Identify which cell holds the provided text, then report its [X, Y] central coordinate. 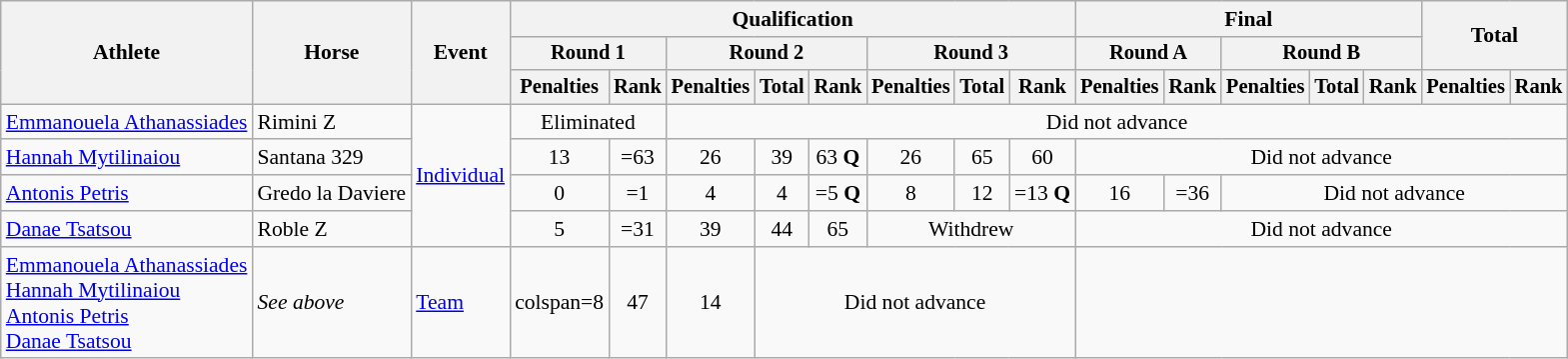
Event [460, 52]
=5 Q [838, 193]
Round A [1148, 54]
5 [560, 229]
Gredo la Daviere [332, 193]
Individual [460, 175]
Horse [332, 52]
60 [1042, 158]
16 [1119, 193]
=36 [1192, 193]
47 [638, 303]
Withdrew [971, 229]
Roble Z [332, 229]
Hannah Mytilinaiou [127, 158]
Round 3 [971, 54]
Round 1 [588, 54]
Team [460, 303]
=1 [638, 193]
14 [711, 303]
12 [981, 193]
Athlete [127, 52]
=63 [638, 158]
colspan=8 [560, 303]
See above [332, 303]
8 [910, 193]
Emmanouela Athanassiades [127, 122]
44 [782, 229]
=13 Q [1042, 193]
Santana 329 [332, 158]
Qualification [792, 19]
Antonis Petris [127, 193]
13 [560, 158]
Danae Tsatsou [127, 229]
=31 [638, 229]
Emmanouela AthanassiadesHannah MytilinaiouAntonis PetrisDanae Tsatsou [127, 303]
Rimini Z [332, 122]
Final [1248, 19]
0 [560, 193]
Eliminated [588, 122]
Round B [1321, 54]
63 Q [838, 158]
Round 2 [767, 54]
